Output the [x, y] coordinate of the center of the cell containing the given text.  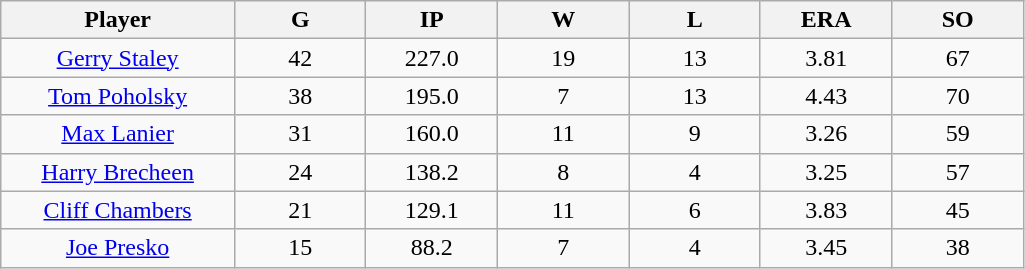
3.81 [826, 58]
ERA [826, 20]
227.0 [432, 58]
160.0 [432, 134]
Max Lanier [118, 134]
Cliff Chambers [118, 210]
31 [300, 134]
42 [300, 58]
L [694, 20]
57 [958, 172]
195.0 [432, 96]
138.2 [432, 172]
45 [958, 210]
3.45 [826, 248]
129.1 [432, 210]
15 [300, 248]
59 [958, 134]
67 [958, 58]
3.25 [826, 172]
6 [694, 210]
Player [118, 20]
3.83 [826, 210]
70 [958, 96]
21 [300, 210]
19 [562, 58]
3.26 [826, 134]
9 [694, 134]
W [562, 20]
88.2 [432, 248]
G [300, 20]
IP [432, 20]
24 [300, 172]
4.43 [826, 96]
SO [958, 20]
Tom Poholsky [118, 96]
Gerry Staley [118, 58]
Harry Brecheen [118, 172]
Joe Presko [118, 248]
8 [562, 172]
